Return the (X, Y) coordinate for the center point of the cell that contains the specified text.  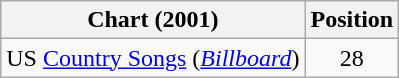
Chart (2001) (153, 20)
Position (352, 20)
US Country Songs (Billboard) (153, 58)
28 (352, 58)
